Scan for the cell matching the given text and deliver its (x, y) coordinate at center. 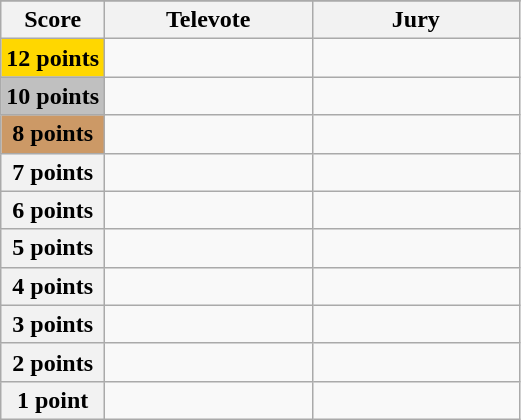
Score (53, 20)
1 point (53, 400)
7 points (53, 172)
10 points (53, 96)
5 points (53, 248)
2 points (53, 362)
Jury (416, 20)
Televote (209, 20)
3 points (53, 324)
12 points (53, 58)
4 points (53, 286)
8 points (53, 134)
6 points (53, 210)
